Locate the cell with the specified text and output its (X, Y) center coordinate. 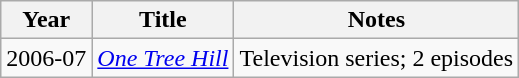
Television series; 2 episodes (376, 58)
Notes (376, 20)
Title (163, 20)
Year (46, 20)
2006-07 (46, 58)
One Tree Hill (163, 58)
